Capture the cell that displays the provided text and extract its (x, y) central coordinate. 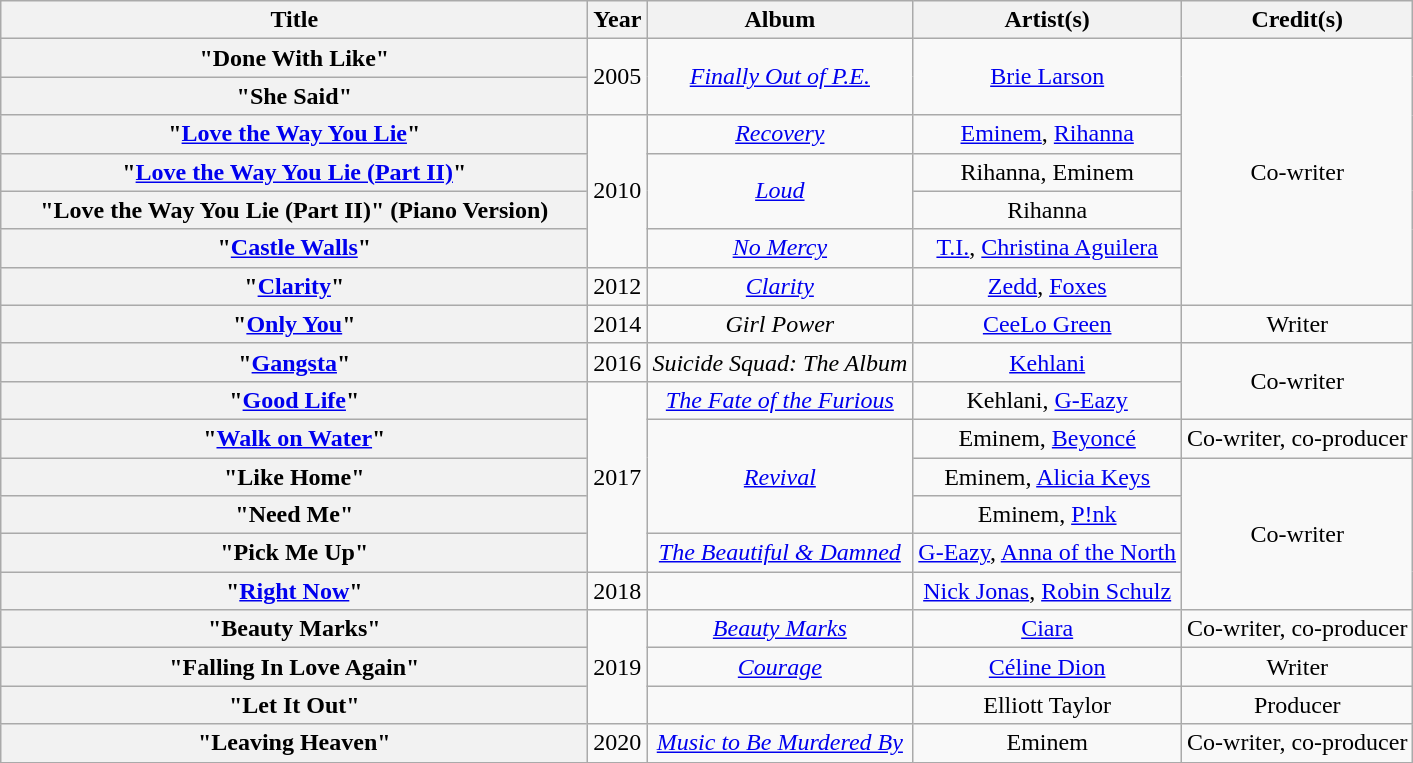
2005 (618, 77)
Music to Be Murdered By (780, 743)
2014 (618, 324)
Elliott Taylor (1048, 705)
Album (780, 20)
"Only You" (294, 324)
Rihanna (1048, 210)
"Love the Way You Lie" (294, 134)
Ciara (1048, 629)
No Mercy (780, 248)
Revival (780, 476)
2012 (618, 286)
"Let It Out" (294, 705)
Nick Jonas, Robin Schulz (1048, 591)
Year (618, 20)
"She Said" (294, 96)
G-Eazy, Anna of the North (1048, 553)
"Good Life" (294, 400)
Rihanna, Eminem (1048, 172)
Courage (780, 667)
2019 (618, 667)
"Falling In Love Again" (294, 667)
"Castle Walls" (294, 248)
The Beautiful & Damned (780, 553)
CeeLo Green (1048, 324)
Suicide Squad: The Album (780, 362)
"Gangsta" (294, 362)
"Leaving Heaven" (294, 743)
"Beauty Marks" (294, 629)
Kehlani (1048, 362)
2020 (618, 743)
"Right Now" (294, 591)
Finally Out of P.E. (780, 77)
Credit(s) (1298, 20)
Brie Larson (1048, 77)
Eminem, Beyoncé (1048, 438)
Recovery (780, 134)
"Clarity" (294, 286)
T.I., Christina Aguilera (1048, 248)
Producer (1298, 705)
2016 (618, 362)
"Walk on Water" (294, 438)
"Need Me" (294, 515)
2018 (618, 591)
"Done With Like" (294, 58)
Céline Dion (1048, 667)
Loud (780, 191)
Kehlani, G-Eazy (1048, 400)
Beauty Marks (780, 629)
Eminem, P!nk (1048, 515)
Artist(s) (1048, 20)
"Love the Way You Lie (Part II)" (Piano Version) (294, 210)
Eminem, Alicia Keys (1048, 477)
"Like Home" (294, 477)
Girl Power (780, 324)
2017 (618, 476)
Eminem (1048, 743)
Title (294, 20)
Eminem, Rihanna (1048, 134)
"Pick Me Up" (294, 553)
Clarity (780, 286)
The Fate of the Furious (780, 400)
2010 (618, 191)
"Love the Way You Lie (Part II)" (294, 172)
Zedd, Foxes (1048, 286)
